Capture the cell that displays the provided text and extract its (x, y) central coordinate. 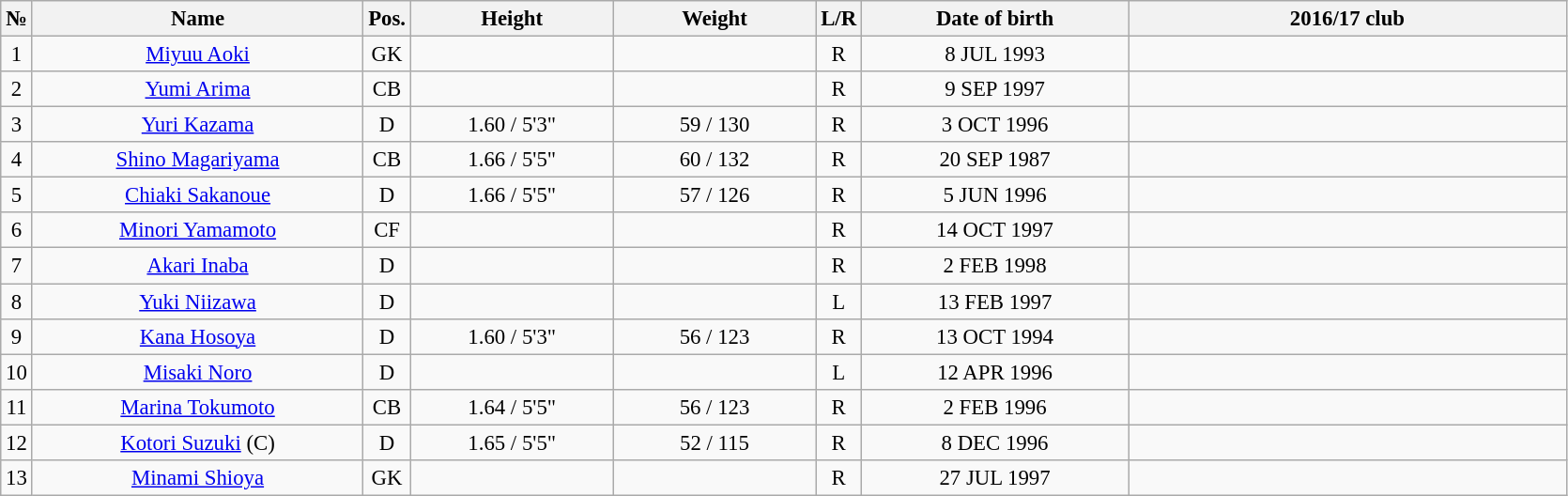
13 FEB 1997 (994, 302)
27 JUL 1997 (994, 478)
7 (17, 266)
Yuki Niizawa (197, 302)
Pos. (387, 19)
4 (17, 160)
Weight (715, 19)
Date of birth (994, 19)
5 JUN 1996 (994, 195)
9 SEP 1997 (994, 89)
Kana Hosoya (197, 336)
2 FEB 1998 (994, 266)
Marina Tokumoto (197, 407)
1 (17, 54)
8 (17, 302)
Shino Magariyama (197, 160)
13 OCT 1994 (994, 336)
Misaki Noro (197, 372)
Name (197, 19)
Minami Shioya (197, 478)
8 DEC 1996 (994, 442)
11 (17, 407)
Minori Yamamoto (197, 230)
L/R (839, 19)
1.64 / 5'5" (512, 407)
Miyuu Aoki (197, 54)
2 (17, 89)
Yuri Kazama (197, 125)
1.65 / 5'5" (512, 442)
CF (387, 230)
2016/17 club (1348, 19)
Chiaki Sakanoue (197, 195)
20 SEP 1987 (994, 160)
13 (17, 478)
5 (17, 195)
Height (512, 19)
57 / 126 (715, 195)
12 (17, 442)
8 JUL 1993 (994, 54)
№ (17, 19)
6 (17, 230)
3 (17, 125)
12 APR 1996 (994, 372)
14 OCT 1997 (994, 230)
59 / 130 (715, 125)
Akari Inaba (197, 266)
10 (17, 372)
2 FEB 1996 (994, 407)
60 / 132 (715, 160)
3 OCT 1996 (994, 125)
Kotori Suzuki (C) (197, 442)
Yumi Arima (197, 89)
9 (17, 336)
52 / 115 (715, 442)
